Capture the cell that displays the provided text and extract its [x, y] central coordinate. 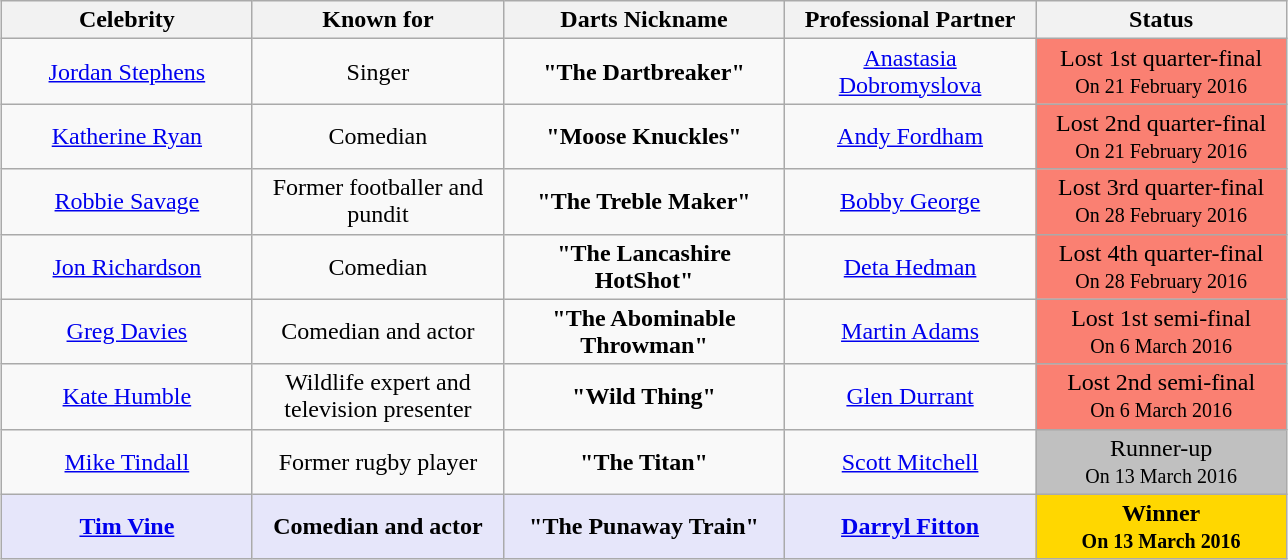
"The Punaway Train" [644, 526]
Lost 1st semi-finalOn 6 March 2016 [1162, 332]
Lost 2nd quarter-finalOn 21 February 2016 [1162, 136]
Professional Partner [910, 20]
Darryl Fitton [910, 526]
Anastasia Dobromyslova [910, 72]
Singer [378, 72]
Former rugby player [378, 462]
Bobby George [910, 202]
Katherine Ryan [126, 136]
"Wild Thing" [644, 396]
"The Lancashire HotShot" [644, 266]
WinnerOn 13 March 2016 [1162, 526]
Runner-upOn 13 March 2016 [1162, 462]
Status [1162, 20]
Darts Nickname [644, 20]
Celebrity [126, 20]
Scott Mitchell [910, 462]
"Moose Knuckles" [644, 136]
Former footballer and pundit [378, 202]
Lost 1st quarter-finalOn 21 February 2016 [1162, 72]
"The Dartbreaker" [644, 72]
Deta Hedman [910, 266]
Jordan Stephens [126, 72]
Greg Davies [126, 332]
"The Titan" [644, 462]
Mike Tindall [126, 462]
Tim Vine [126, 526]
Known for [378, 20]
Lost 3rd quarter-finalOn 28 February 2016 [1162, 202]
Martin Adams [910, 332]
Wildlife expert and television presenter [378, 396]
Lost 4th quarter-finalOn 28 February 2016 [1162, 266]
Kate Humble [126, 396]
Lost 2nd semi-finalOn 6 March 2016 [1162, 396]
Andy Fordham [910, 136]
Robbie Savage [126, 202]
Glen Durrant [910, 396]
Jon Richardson [126, 266]
"The Treble Maker" [644, 202]
"The Abominable Throwman" [644, 332]
